Scan for the cell matching the given text and deliver its [x, y] coordinate at center. 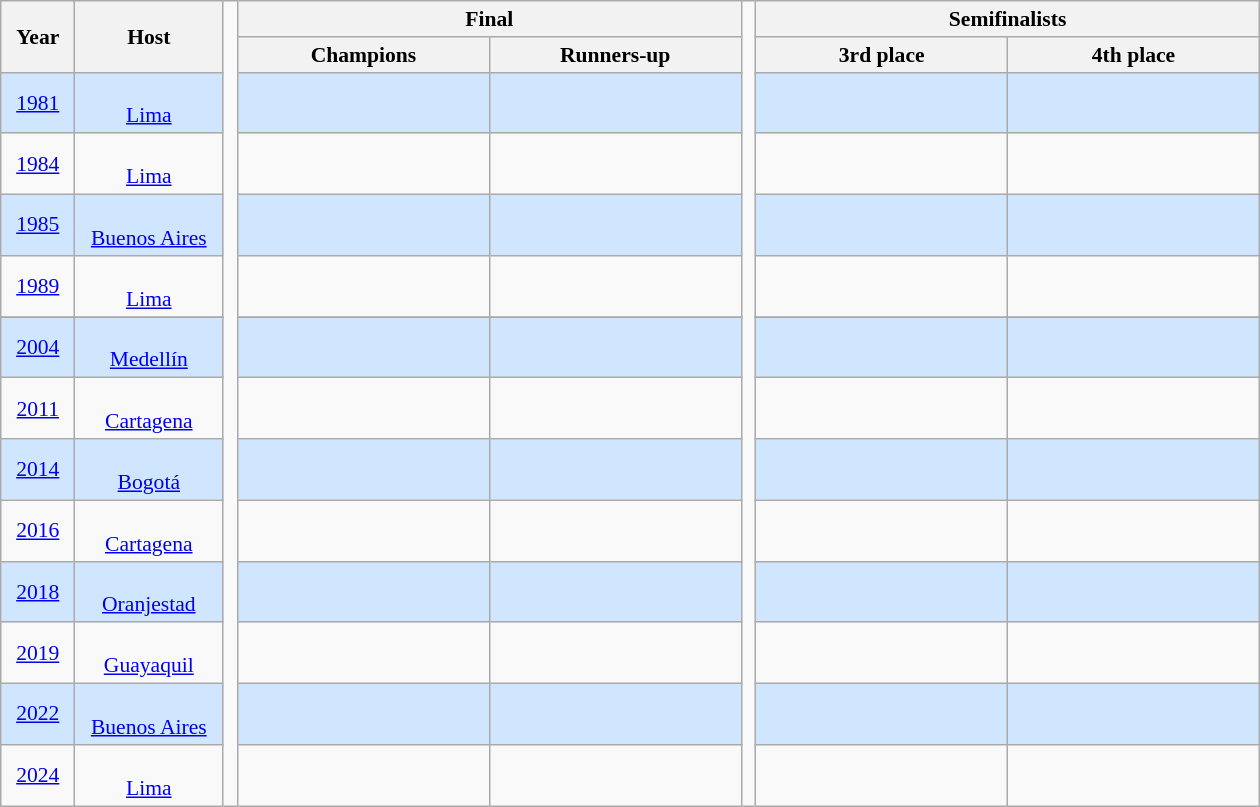
2022 [38, 714]
2004 [38, 348]
Medellín [149, 348]
Champions [364, 55]
2014 [38, 470]
1985 [38, 226]
2018 [38, 592]
1981 [38, 102]
Host [149, 36]
2024 [38, 776]
2019 [38, 654]
Year [38, 36]
2011 [38, 408]
Runners-up [615, 55]
3rd place [882, 55]
1984 [38, 164]
Semifinalists [1008, 19]
Bogotá [149, 470]
1989 [38, 286]
Oranjestad [149, 592]
Final [490, 19]
2016 [38, 530]
4th place [1134, 55]
Guayaquil [149, 654]
